From the cell containing the given text, extract its center point as (X, Y) coordinate. 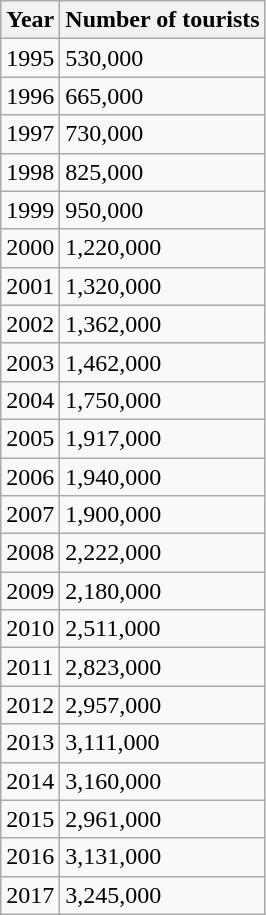
1,900,000 (162, 515)
1996 (30, 96)
530,000 (162, 58)
1,940,000 (162, 477)
1,220,000 (162, 248)
2004 (30, 400)
2006 (30, 477)
2015 (30, 819)
1998 (30, 172)
2017 (30, 895)
2,957,000 (162, 705)
Year (30, 20)
2005 (30, 438)
2008 (30, 553)
3,245,000 (162, 895)
3,111,000 (162, 743)
2002 (30, 324)
Number of tourists (162, 20)
2016 (30, 857)
3,131,000 (162, 857)
1,917,000 (162, 438)
2007 (30, 515)
1,462,000 (162, 362)
2,823,000 (162, 667)
2014 (30, 781)
1,750,000 (162, 400)
2001 (30, 286)
950,000 (162, 210)
2,511,000 (162, 629)
1,320,000 (162, 286)
2003 (30, 362)
3,160,000 (162, 781)
2013 (30, 743)
2,180,000 (162, 591)
1999 (30, 210)
730,000 (162, 134)
825,000 (162, 172)
2,961,000 (162, 819)
2009 (30, 591)
2,222,000 (162, 553)
2012 (30, 705)
1,362,000 (162, 324)
1995 (30, 58)
2000 (30, 248)
1997 (30, 134)
2010 (30, 629)
2011 (30, 667)
665,000 (162, 96)
